Scan for the cell matching the given text and deliver its (X, Y) coordinate at center. 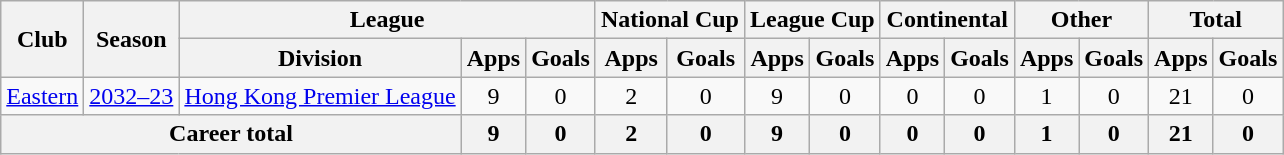
Hong Kong Premier League (320, 96)
2032–23 (132, 96)
Continental (947, 20)
Career total (231, 134)
Total (1216, 20)
League (388, 20)
Other (1081, 20)
Eastern (42, 96)
Club (42, 39)
Division (320, 58)
National Cup (670, 20)
League Cup (812, 20)
Season (132, 39)
